Search for the cell housing the specified text and yield its [X, Y] center coordinate. 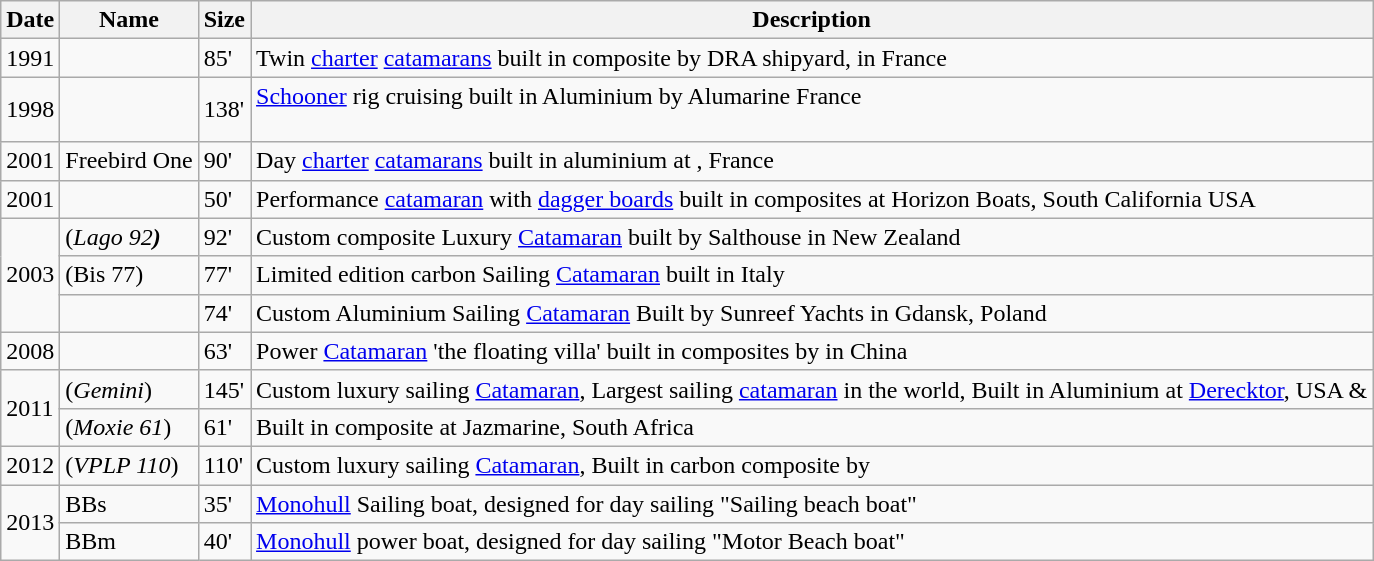
Custom luxury sailing Catamaran, Largest sailing catamaran in the world, Built in Aluminium at Derecktor, USA & [812, 389]
BBs [129, 503]
90' [224, 161]
1991 [30, 58]
2013 [30, 522]
(Moxie 61) [129, 427]
BBm [129, 542]
92' [224, 237]
85' [224, 58]
2011 [30, 408]
Name [129, 20]
(VPLP 110) [129, 465]
50' [224, 199]
63' [224, 351]
145' [224, 389]
Monohull power boat, designed for day sailing "Motor Beach boat" [812, 542]
Monohull Sailing boat, designed for day sailing "Sailing beach boat" [812, 503]
110' [224, 465]
2012 [30, 465]
Date [30, 20]
Built in composite at Jazmarine, South Africa [812, 427]
138' [224, 110]
35' [224, 503]
Custom Aluminium Sailing Catamaran Built by Sunreef Yachts in Gdansk, Poland [812, 313]
77' [224, 275]
Description [812, 20]
2008 [30, 351]
Size [224, 20]
Custom composite Luxury Catamaran built by Salthouse in New Zealand [812, 237]
(Lago 92) [129, 237]
Limited edition carbon Sailing Catamaran built in Italy [812, 275]
2003 [30, 275]
Power Catamaran 'the floating villa' built in composites by in China [812, 351]
(Gemini) [129, 389]
Freebird One [129, 161]
Twin charter catamarans built in composite by DRA shipyard, in France [812, 58]
Performance catamaran with dagger boards built in composites at Horizon Boats, South California USA [812, 199]
Custom luxury sailing Catamaran, Built in carbon composite by [812, 465]
Day charter catamarans built in aluminium at , France [812, 161]
1998 [30, 110]
Schooner rig cruising built in Aluminium by Alumarine France [812, 110]
61' [224, 427]
40' [224, 542]
(Bis 77) [129, 275]
74' [224, 313]
